Return (x, y) of the center of cell containing provided text 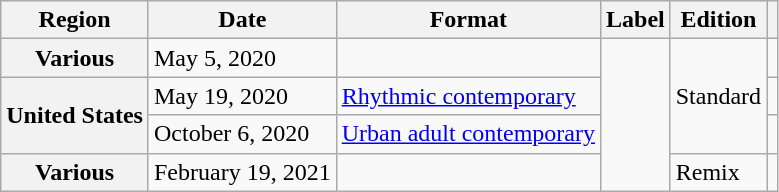
Standard (718, 96)
Label (635, 20)
Rhythmic contemporary (468, 96)
Date (242, 20)
May 19, 2020 (242, 96)
February 19, 2021 (242, 172)
Edition (718, 20)
Urban adult contemporary (468, 134)
Region (75, 20)
Remix (718, 172)
May 5, 2020 (242, 58)
Format (468, 20)
October 6, 2020 (242, 134)
United States (75, 115)
